Detect which cell encompasses the target text, then output its (X, Y) center coordinate. 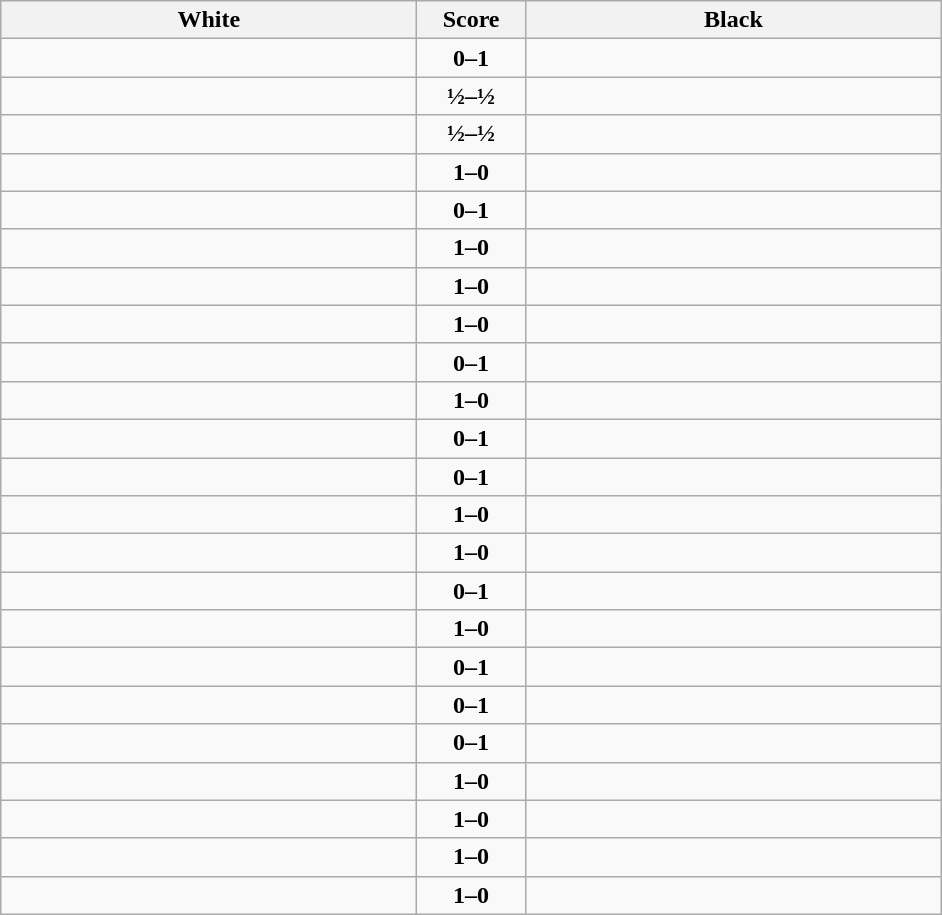
White (209, 20)
Score (472, 20)
Black (733, 20)
